Output the [x, y] coordinate of the center of the cell containing the given text.  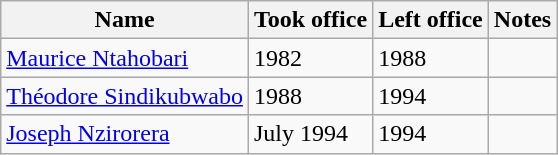
Took office [310, 20]
July 1994 [310, 134]
Maurice Ntahobari [125, 58]
1982 [310, 58]
Left office [431, 20]
Joseph Nzirorera [125, 134]
Théodore Sindikubwabo [125, 96]
Notes [522, 20]
Name [125, 20]
